Capture the cell that displays the provided text and extract its (X, Y) central coordinate. 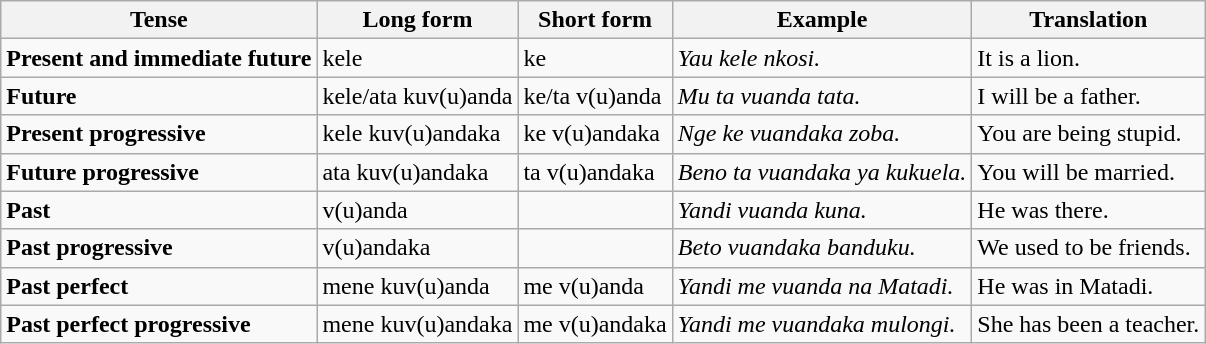
Present progressive (159, 134)
Future progressive (159, 172)
Past perfect (159, 286)
Past (159, 210)
Yandi vuanda kuna. (822, 210)
mene kuv(u)andaka (418, 324)
ta v(u)andaka (595, 172)
kele kuv(u)andaka (418, 134)
Past progressive (159, 248)
v(u)andaka (418, 248)
ata kuv(u)andaka (418, 172)
He was there. (1088, 210)
v(u)anda (418, 210)
Beto vuandaka banduku. (822, 248)
He was in Matadi. (1088, 286)
Nge ke vuandaka zoba. (822, 134)
Future (159, 96)
mene kuv(u)anda (418, 286)
She has been a teacher. (1088, 324)
I will be a father. (1088, 96)
Past perfect progressive (159, 324)
ke (595, 58)
Present and immediate future (159, 58)
Translation (1088, 20)
kele (418, 58)
You will be married. (1088, 172)
Example (822, 20)
ke/ta v(u)anda (595, 96)
ke v(u)andaka (595, 134)
Short form (595, 20)
kele/ata kuv(u)anda (418, 96)
Long form (418, 20)
me v(u)andaka (595, 324)
Yau kele nkosi. (822, 58)
We used to be friends. (1088, 248)
Yandi me vuandaka mulongi. (822, 324)
It is a lion. (1088, 58)
You are being stupid. (1088, 134)
Yandi me vuanda na Matadi. (822, 286)
Tense (159, 20)
Beno ta vuandaka ya kukuela. (822, 172)
me v(u)anda (595, 286)
Mu ta vuanda tata. (822, 96)
